Identify which cell holds the provided text, then report its [x, y] central coordinate. 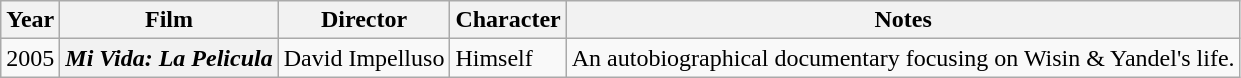
An autobiographical documentary focusing on Wisin & Yandel's life. [903, 58]
Mi Vida: La Pelicula [169, 58]
Notes [903, 20]
2005 [30, 58]
Character [508, 20]
David Impelluso [364, 58]
Director [364, 20]
Year [30, 20]
Himself [508, 58]
Film [169, 20]
